Output the [X, Y] coordinate of the center of the cell containing the given text.  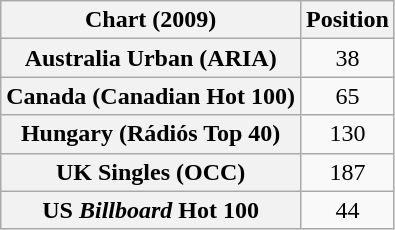
UK Singles (OCC) [151, 172]
Chart (2009) [151, 20]
Position [348, 20]
Canada (Canadian Hot 100) [151, 96]
US Billboard Hot 100 [151, 210]
130 [348, 134]
65 [348, 96]
187 [348, 172]
38 [348, 58]
44 [348, 210]
Australia Urban (ARIA) [151, 58]
Hungary (Rádiós Top 40) [151, 134]
